Return the [X, Y] coordinate for the center point of the cell that contains the specified text.  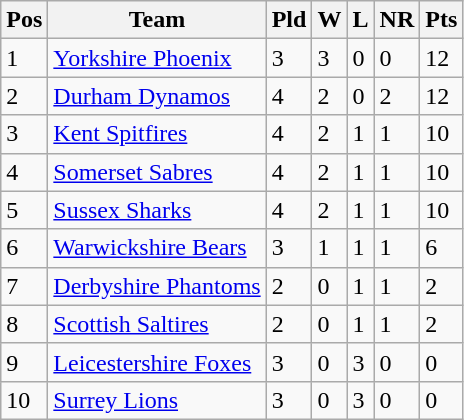
NR [397, 20]
5 [24, 210]
Team [157, 20]
Scottish Saltires [157, 324]
8 [24, 324]
7 [24, 286]
L [360, 20]
Warwickshire Bears [157, 248]
Pld [289, 20]
Durham Dynamos [157, 96]
Kent Spitfires [157, 134]
Yorkshire Phoenix [157, 58]
Derbyshire Phantoms [157, 286]
W [330, 20]
Pts [442, 20]
Pos [24, 20]
9 [24, 362]
Surrey Lions [157, 400]
Somerset Sabres [157, 172]
Leicestershire Foxes [157, 362]
Sussex Sharks [157, 210]
